Provide the (x, y) coordinate of the cell's center where the given text is located.  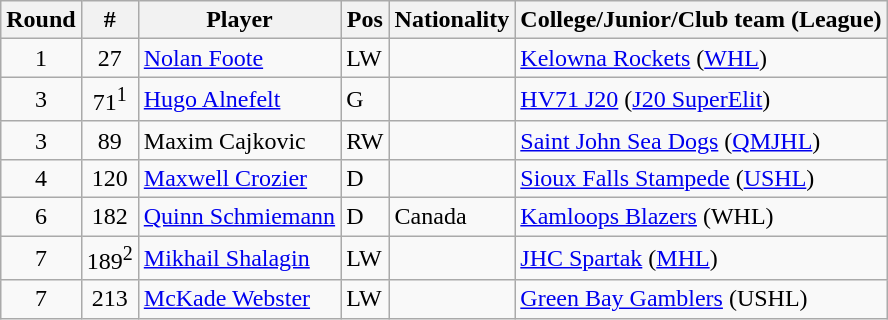
# (110, 20)
College/Junior/Club team (League) (701, 20)
Nolan Foote (239, 58)
Nationality (452, 20)
JHC Spartak (MHL) (701, 258)
120 (110, 178)
Green Bay Gamblers (USHL) (701, 299)
89 (110, 140)
Pos (365, 20)
Sioux Falls Stampede (USHL) (701, 178)
RW (365, 140)
G (365, 100)
Round (41, 20)
Canada (452, 217)
182 (110, 217)
213 (110, 299)
Kelowna Rockets (WHL) (701, 58)
711 (110, 100)
Saint John Sea Dogs (QMJHL) (701, 140)
Kamloops Blazers (WHL) (701, 217)
Hugo Alnefelt (239, 100)
Maxwell Crozier (239, 178)
4 (41, 178)
Mikhail Shalagin (239, 258)
Quinn Schmiemann (239, 217)
Player (239, 20)
27 (110, 58)
HV71 J20 (J20 SuperElit) (701, 100)
1892 (110, 258)
Maxim Cajkovic (239, 140)
McKade Webster (239, 299)
6 (41, 217)
1 (41, 58)
